Return [x, y] of the center of cell containing provided text 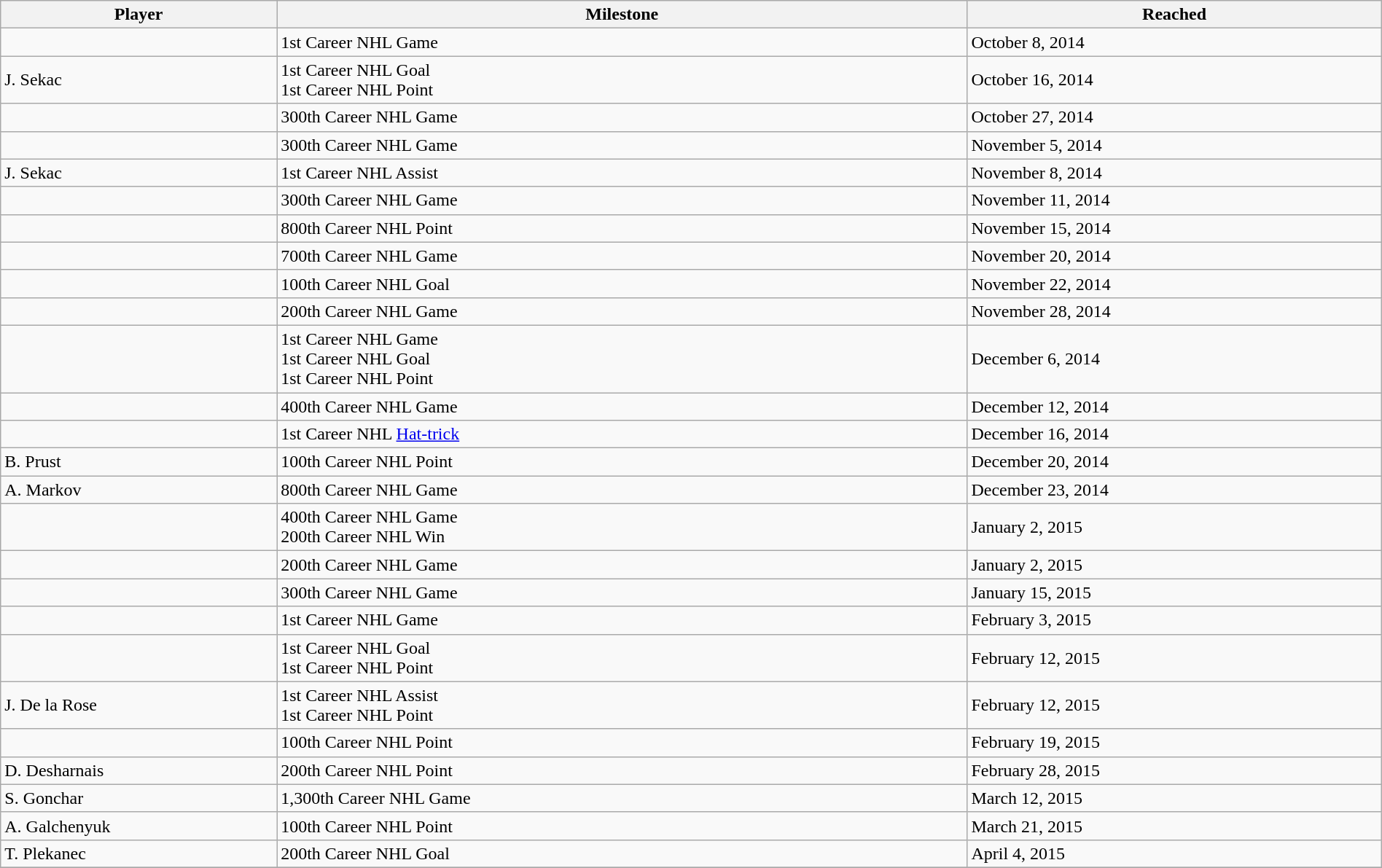
S. Gonchar [138, 798]
Milestone [622, 15]
D. Desharnais [138, 770]
B. Prust [138, 462]
November 20, 2014 [1174, 256]
November 8, 2014 [1174, 173]
1st Career NHL Hat-trick [622, 434]
November 28, 2014 [1174, 311]
February 19, 2015 [1174, 743]
200th Career NHL Point [622, 770]
1st Career NHL Assist [622, 173]
100th Career NHL Goal [622, 284]
J. De la Rose [138, 705]
March 12, 2015 [1174, 798]
November 11, 2014 [1174, 200]
1,300th Career NHL Game [622, 798]
700th Career NHL Game [622, 256]
A. Markov [138, 490]
800th Career NHL Game [622, 490]
200th Career NHL Goal [622, 853]
October 27, 2014 [1174, 117]
Reached [1174, 15]
800th Career NHL Point [622, 228]
February 28, 2015 [1174, 770]
December 20, 2014 [1174, 462]
January 15, 2015 [1174, 593]
1st Career NHL Game1st Career NHL Goal1st Career NHL Point [622, 359]
400th Career NHL Game200th Career NHL Win [622, 528]
March 21, 2015 [1174, 826]
A. Galchenyuk [138, 826]
April 4, 2015 [1174, 853]
February 3, 2015 [1174, 620]
October 8, 2014 [1174, 42]
November 15, 2014 [1174, 228]
October 16, 2014 [1174, 80]
December 23, 2014 [1174, 490]
December 12, 2014 [1174, 406]
Player [138, 15]
T. Plekanec [138, 853]
December 6, 2014 [1174, 359]
November 5, 2014 [1174, 145]
December 16, 2014 [1174, 434]
400th Career NHL Game [622, 406]
1st Career NHL Assist1st Career NHL Point [622, 705]
November 22, 2014 [1174, 284]
